Detect which cell encompasses the target text, then output its (x, y) center coordinate. 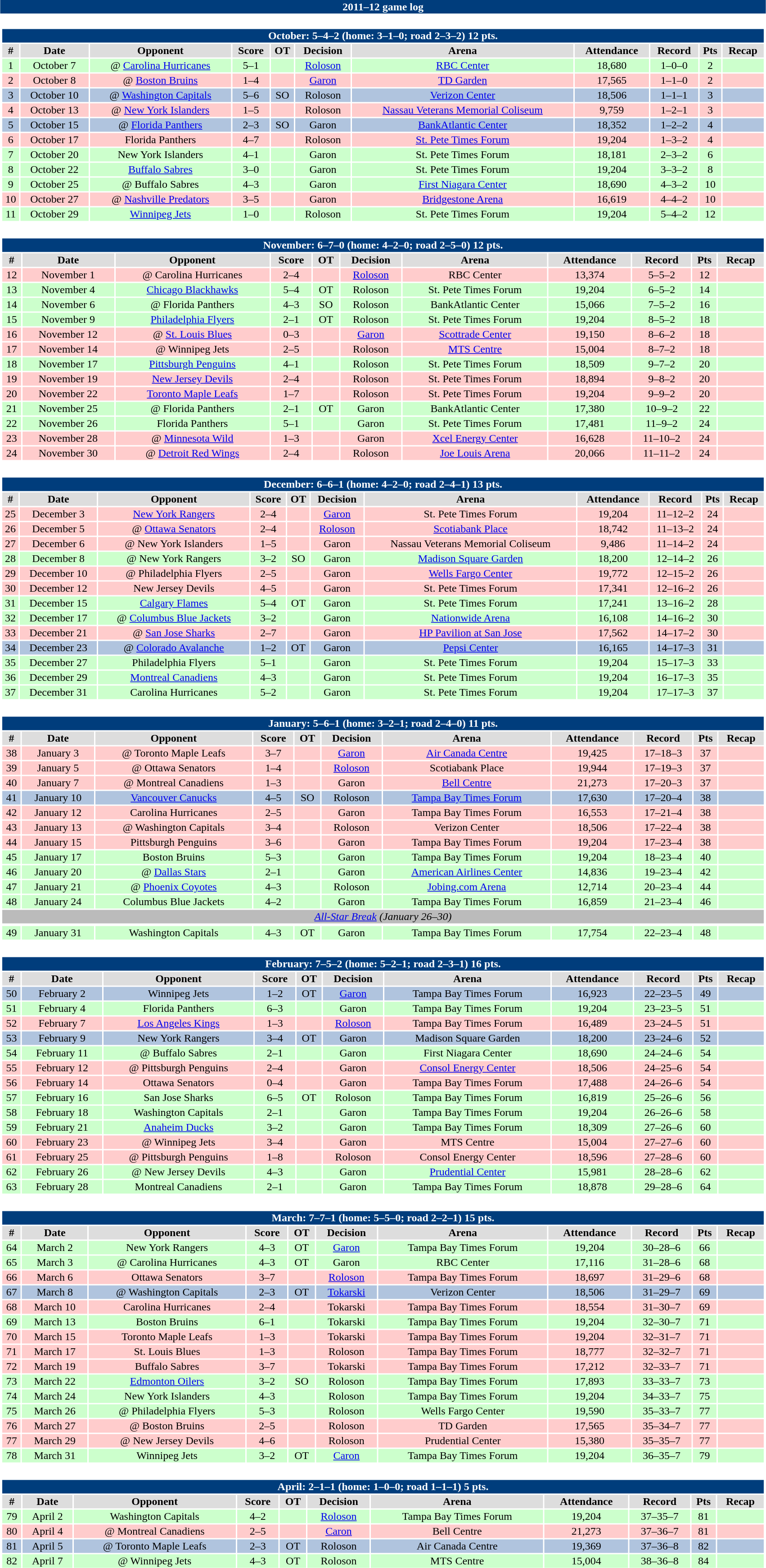
February 9 (62, 1038)
18,697 (590, 1278)
19 (12, 379)
October 25 (54, 184)
18,596 (592, 1157)
14–16–2 (676, 618)
November 1 (68, 275)
October 22 (54, 170)
39 (11, 768)
1–8 (275, 1157)
26–26–6 (663, 1113)
15 (12, 319)
@ Columbus Blue Jackets (174, 618)
35–35–7 (662, 1441)
13,374 (590, 275)
5–5–2 (662, 275)
6–5–2 (662, 290)
February 23 (62, 1142)
24–25–6 (663, 1068)
November 4 (68, 290)
5–2 (268, 692)
4–4–2 (674, 199)
17–20–3 (663, 783)
January 13 (59, 827)
January 5 (59, 768)
November 6 (68, 305)
17,116 (590, 1262)
19,590 (590, 1411)
March 24 (55, 1396)
March: 7–7–1 (home: 5–5–0; road 2–2–1) 15 pts. (383, 1218)
31–28–6 (662, 1262)
March 29 (55, 1441)
November 19 (68, 379)
25–26–6 (663, 1097)
37–35–7 (660, 1516)
32–31–7 (662, 1337)
16,489 (592, 1024)
11–13–2 (676, 529)
23 (12, 438)
February 18 (62, 1113)
32–30–7 (662, 1322)
December 17 (59, 618)
11–9–2 (662, 424)
December: 6–6–1 (home: 4–2–0; road 2–4–1) 13 pts. (383, 484)
17–20–4 (663, 798)
All-Star Break (January 26–30) (383, 916)
5–6 (251, 95)
2011–12 game log (383, 7)
17,754 (592, 933)
11–14–2 (676, 544)
16,628 (590, 438)
17–19–3 (663, 768)
April 4 (48, 1532)
4–7 (251, 140)
0–3 (291, 335)
8–5–2 (662, 319)
American Airlines Center (467, 872)
April 2 (48, 1516)
13–16–2 (676, 603)
December 8 (59, 559)
April 7 (48, 1561)
January 31 (59, 933)
57 (11, 1097)
@ San Jose Sharks (174, 633)
27–27–6 (663, 1142)
Pepsi Center (471, 648)
1–3–2 (674, 140)
December 27 (59, 662)
Chicago Blackhawks (192, 290)
January: 5–6–1 (home: 3–2–1; road 2–4–0) 11 pts. (383, 724)
January 21 (59, 887)
2–3–2 (674, 154)
50 (11, 994)
31–30–7 (662, 1307)
October 15 (54, 125)
Bridgestone Arena (463, 199)
Calgary Flames (174, 603)
14–17–2 (676, 633)
October 8 (54, 81)
9–8–2 (662, 379)
14–17–3 (676, 648)
December 3 (59, 514)
April: 2–1–1 (home: 1–0–0; road 1–1–1) 5 pts. (383, 1486)
October 13 (54, 110)
December 12 (59, 589)
January 24 (59, 902)
February 25 (62, 1157)
Anaheim Ducks (178, 1127)
@ Detroit Red Wings (192, 453)
17–17–3 (676, 692)
October 7 (54, 65)
18,680 (612, 65)
January 3 (59, 753)
28–28–6 (663, 1172)
March 22 (55, 1381)
35–34–7 (662, 1426)
March 19 (55, 1367)
7 (11, 154)
HP Pavilion at San Jose (471, 633)
18,554 (590, 1307)
February: 7–5–2 (home: 5–2–1; road 2–3–1) 16 pts. (383, 964)
@ St. Louis Blues (192, 335)
Xcel Energy Center (475, 438)
19,944 (592, 768)
74 (12, 1396)
34 (10, 648)
November 17 (68, 364)
31–29–7 (662, 1292)
March 13 (55, 1322)
Scottrade Center (475, 335)
@ Colorado Avalanche (174, 648)
18,878 (592, 1187)
15–17–3 (676, 662)
20,066 (590, 453)
0–4 (275, 1083)
23–24–6 (663, 1038)
41 (11, 798)
November 14 (68, 349)
17,212 (590, 1367)
November 26 (68, 424)
22–23–5 (663, 994)
18,309 (592, 1127)
17,562 (613, 633)
October 10 (54, 95)
55 (11, 1068)
19,425 (592, 753)
59 (11, 1127)
32–32–7 (662, 1351)
31–29–6 (662, 1278)
12,714 (592, 887)
5–4–2 (674, 214)
November 9 (68, 319)
16,165 (613, 648)
27 (10, 544)
February 12 (62, 1068)
16,553 (592, 813)
3–5 (251, 199)
16,923 (592, 994)
2–7 (268, 633)
38–36–8 (660, 1561)
18,352 (612, 125)
March 31 (55, 1456)
November 25 (68, 408)
18,509 (590, 364)
17,241 (613, 603)
15,066 (590, 305)
11 (11, 214)
27–26–6 (663, 1127)
16,108 (613, 618)
November 30 (68, 453)
35–33–7 (662, 1411)
Columbus Blue Jackets (174, 902)
9–9–2 (662, 394)
Nationwide Arena (471, 618)
January 10 (59, 798)
24–26–6 (663, 1083)
23–24–5 (663, 1024)
18,742 (613, 529)
33–33–7 (662, 1381)
October 17 (54, 140)
61 (11, 1157)
27–28–6 (663, 1157)
11–11–2 (662, 453)
@ Minnesota Wild (192, 438)
December 15 (59, 603)
November 12 (68, 335)
17,488 (592, 1083)
@ New York Rangers (174, 559)
6–1 (267, 1322)
17–21–4 (663, 813)
76 (12, 1426)
17 (12, 349)
22–23–4 (663, 933)
17–23–4 (663, 843)
17,481 (590, 424)
8–6–2 (662, 335)
16,619 (612, 199)
December 23 (59, 648)
February 7 (62, 1024)
3–0 (251, 170)
1–2–1 (674, 110)
Los Angeles Kings (178, 1024)
17–18–3 (663, 753)
November 28 (68, 438)
January 7 (59, 783)
36 (10, 678)
San Jose Sharks (178, 1097)
12–15–2 (676, 573)
March 8 (55, 1292)
11–10–2 (662, 438)
Edmonton Oilers (167, 1381)
Joe Louis Arena (475, 453)
12–14–2 (676, 559)
February 4 (62, 1008)
37–36–7 (660, 1532)
March 3 (55, 1262)
80 (12, 1532)
21 (12, 408)
63 (11, 1187)
1–0–0 (674, 65)
December 5 (59, 529)
17,341 (613, 589)
19–23–4 (663, 872)
18,777 (590, 1351)
17,893 (590, 1381)
45 (11, 857)
February 16 (62, 1097)
December 10 (59, 573)
37–36–8 (660, 1546)
11–12–2 (676, 514)
October 29 (54, 214)
1–1–1 (674, 95)
March 17 (55, 1351)
October 27 (54, 199)
3–3–2 (674, 170)
4–6 (267, 1441)
January 12 (59, 813)
65 (12, 1262)
March 27 (55, 1426)
March 15 (55, 1337)
84 (703, 1561)
6–3 (275, 1008)
April 5 (48, 1546)
1 (11, 65)
3–6 (274, 843)
17,380 (590, 408)
March 26 (55, 1411)
January 15 (59, 843)
8–7–2 (662, 349)
October 20 (54, 154)
7–5–2 (662, 305)
72 (12, 1367)
43 (11, 827)
10–9–2 (662, 408)
December 21 (59, 633)
February 11 (62, 1053)
78 (12, 1456)
9,759 (612, 110)
1–1–0 (674, 81)
53 (11, 1038)
9,486 (613, 544)
January 17 (59, 857)
67 (12, 1292)
29 (10, 573)
December 31 (59, 692)
1–2–2 (674, 125)
February 2 (62, 994)
@ Dallas Stars (174, 872)
19,369 (586, 1546)
18,894 (590, 379)
32–33–7 (662, 1367)
January 20 (59, 872)
9–7–2 (662, 364)
February 26 (62, 1172)
14,836 (592, 872)
@ Nashville Predators (160, 199)
October: 5–4–2 (home: 3–1–0; road 2–3–2) 12 pts. (383, 36)
16–17–3 (676, 678)
March 10 (55, 1307)
6–5 (275, 1097)
16,859 (592, 902)
16,819 (592, 1097)
December 6 (59, 544)
36–35–7 (662, 1456)
20–23–4 (663, 887)
1–0 (251, 214)
18–23–4 (663, 857)
24–24–6 (663, 1053)
@ Phoenix Coyotes (174, 887)
29–28–6 (663, 1187)
Jobing.com Arena (467, 887)
February 28 (62, 1187)
1–7 (291, 394)
March 6 (55, 1278)
19,772 (613, 573)
5 (11, 125)
15,981 (592, 1172)
30–28–6 (662, 1248)
Vancouver Canucks (174, 798)
St. Louis Blues (167, 1351)
25 (10, 514)
23–23–5 (663, 1008)
70 (12, 1337)
February 14 (62, 1083)
9 (11, 184)
15,380 (590, 1441)
December 29 (59, 678)
17,630 (592, 798)
March 2 (55, 1248)
19,150 (590, 335)
February 21 (62, 1127)
34–33–7 (662, 1396)
32 (10, 618)
47 (11, 887)
4–3–2 (674, 184)
18,181 (612, 154)
13 (12, 290)
12–16–2 (676, 589)
November: 6–7–0 (home: 4–2–0; road 2–5–0) 12 pts. (383, 245)
17–22–4 (663, 827)
November 22 (68, 394)
21–23–4 (663, 902)
